For the text-containing cell, return its midpoint in [x, y] coordinate format. 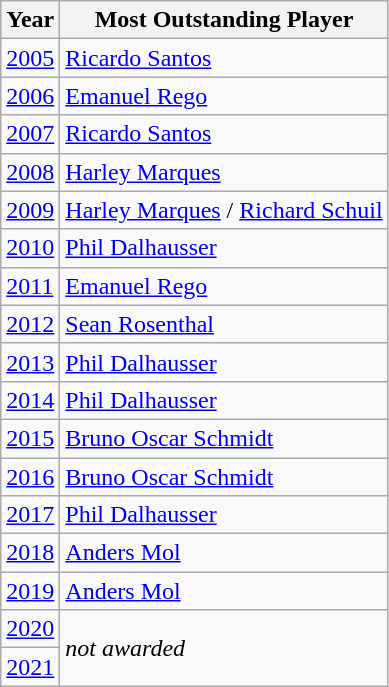
2018 [30, 553]
not awarded [224, 648]
Harley Marques [224, 172]
Harley Marques / Richard Schuil [224, 210]
2009 [30, 210]
2005 [30, 58]
2012 [30, 324]
2016 [30, 477]
2010 [30, 248]
2021 [30, 667]
Sean Rosenthal [224, 324]
2020 [30, 629]
2008 [30, 172]
2019 [30, 591]
2017 [30, 515]
2007 [30, 134]
Year [30, 20]
2014 [30, 400]
2015 [30, 438]
2011 [30, 286]
2013 [30, 362]
Most Outstanding Player [224, 20]
2006 [30, 96]
